Provide the (X, Y) coordinate of the cell's center where the given text is located.  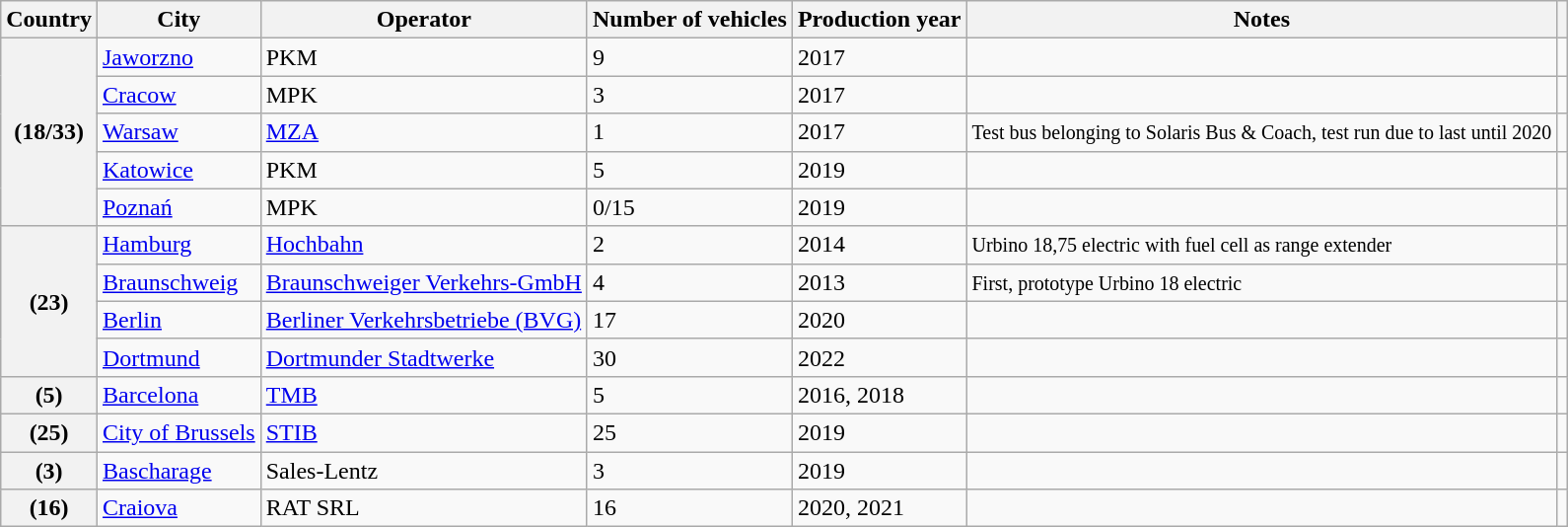
17 (689, 320)
Sales-Lentz (424, 471)
MZA (424, 132)
(25) (49, 432)
Cracow (178, 95)
RAT SRL (424, 508)
Craiova (178, 508)
1 (689, 132)
Hamburg (178, 245)
(5) (49, 395)
Hochbahn (424, 245)
2020, 2021 (880, 508)
Katowice (178, 170)
2 (689, 245)
(18/33) (49, 132)
City (178, 20)
Test bus belonging to Solaris Bus & Coach, test run due to last until 2020 (1262, 132)
30 (689, 357)
2016, 2018 (880, 395)
Dortmund (178, 357)
STIB (424, 432)
Warsaw (178, 132)
Barcelona (178, 395)
Braunschweig (178, 282)
9 (689, 57)
0/15 (689, 207)
Braunschweiger Verkehrs-GmbH (424, 282)
Urbino 18,75 electric with fuel cell as range extender (1262, 245)
Berlin (178, 320)
25 (689, 432)
16 (689, 508)
Jaworzno (178, 57)
Country (49, 20)
4 (689, 282)
First, prototype Urbino 18 electric (1262, 282)
(23) (49, 301)
City of Brussels (178, 432)
TMB (424, 395)
Bascharage (178, 471)
2013 (880, 282)
Berliner Verkehrsbetriebe (BVG) (424, 320)
2022 (880, 357)
Dortmunder Stadtwerke (424, 357)
Production year (880, 20)
2014 (880, 245)
Notes (1262, 20)
Operator (424, 20)
Poznań (178, 207)
Number of vehicles (689, 20)
2020 (880, 320)
(3) (49, 471)
(16) (49, 508)
